Provide the (X, Y) coordinate of the cell's center where the given text is located.  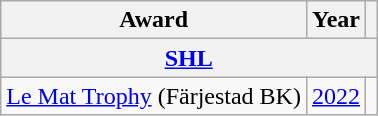
Award (154, 20)
Year (336, 20)
Le Mat Trophy (Färjestad BK) (154, 96)
SHL (189, 58)
2022 (336, 96)
